Detect which cell encompasses the target text, then output its [X, Y] center coordinate. 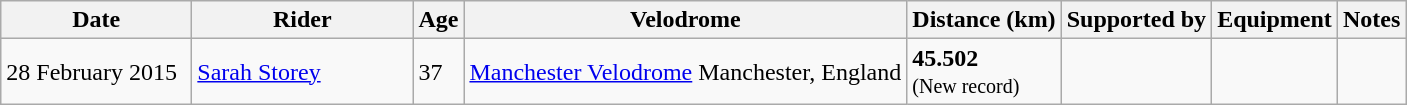
Distance (km) [984, 20]
Notes [1371, 20]
Date [96, 20]
28 February 2015 [96, 72]
Manchester Velodrome Manchester, England [686, 72]
Age [438, 20]
Sarah Storey [302, 72]
Velodrome [686, 20]
Equipment [1275, 20]
45.502(New record) [984, 72]
37 [438, 72]
Supported by [1136, 20]
Rider [302, 20]
